Pinpoint the cell where the given text exists, returning its (X, Y) midpoint coordinate. 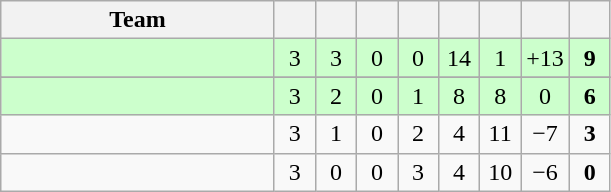
+13 (546, 58)
11 (500, 134)
6 (590, 96)
9 (590, 58)
−7 (546, 134)
10 (500, 172)
14 (460, 58)
−6 (546, 172)
Team (138, 20)
